Scan for the cell matching the given text and deliver its [x, y] coordinate at center. 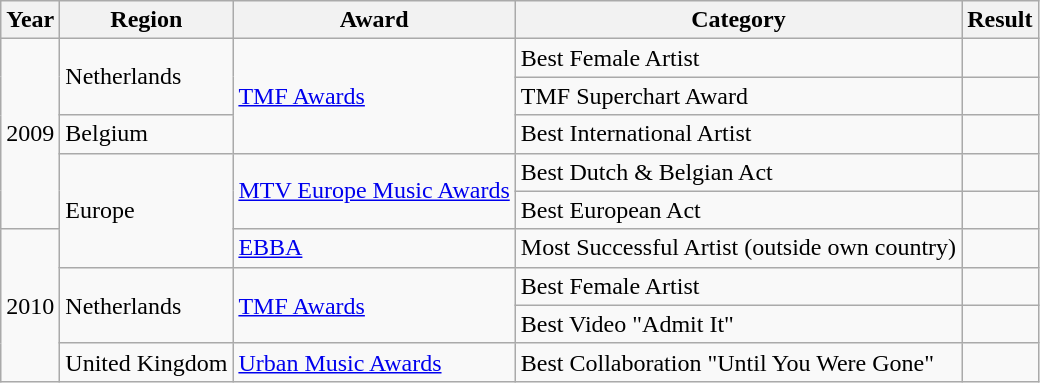
Belgium [146, 134]
Europe [146, 210]
2009 [30, 134]
Category [738, 20]
Region [146, 20]
Year [30, 20]
2010 [30, 305]
Result [1000, 20]
Best Video "Admit It" [738, 324]
Best International Artist [738, 134]
Best Dutch & Belgian Act [738, 172]
EBBA [374, 248]
Best European Act [738, 210]
Most Successful Artist (outside own country) [738, 248]
TMF Superchart Award [738, 96]
Best Collaboration "Until You Were Gone" [738, 362]
Award [374, 20]
MTV Europe Music Awards [374, 191]
United Kingdom [146, 362]
Urban Music Awards [374, 362]
